Return the (x, y) coordinate for the center point of the cell that contains the specified text.  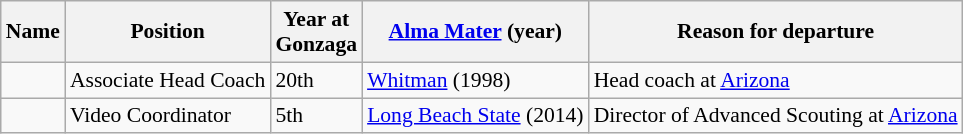
Director of Advanced Scouting at Arizona (776, 116)
Video Coordinator (168, 116)
Year atGonzaga (316, 32)
Head coach at Arizona (776, 80)
Name (33, 32)
Associate Head Coach (168, 80)
5th (316, 116)
Reason for departure (776, 32)
Whitman (1998) (476, 80)
Long Beach State (2014) (476, 116)
Alma Mater (year) (476, 32)
Position (168, 32)
20th (316, 80)
